Search for the cell housing the specified text and yield its [X, Y] center coordinate. 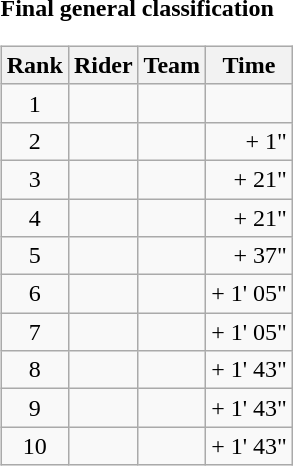
8 [34, 370]
Rank [34, 65]
7 [34, 332]
Time [250, 65]
+ 37" [250, 256]
Rider [103, 65]
4 [34, 217]
1 [34, 103]
9 [34, 408]
5 [34, 256]
Team [172, 65]
+ 1" [250, 141]
6 [34, 294]
2 [34, 141]
10 [34, 446]
3 [34, 179]
